Determine the [X, Y] coordinate at the center of the cell enclosing the given text.  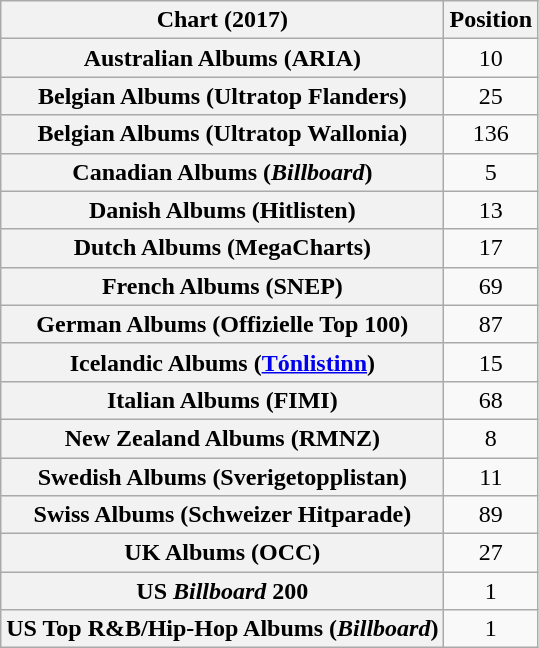
Swedish Albums (Sverigetopplistan) [222, 477]
UK Albums (OCC) [222, 553]
25 [491, 96]
Belgian Albums (Ultratop Flanders) [222, 96]
Italian Albums (FIMI) [222, 400]
13 [491, 210]
89 [491, 515]
Position [491, 20]
11 [491, 477]
US Billboard 200 [222, 591]
69 [491, 286]
15 [491, 362]
8 [491, 438]
136 [491, 134]
27 [491, 553]
US Top R&B/Hip-Hop Albums (Billboard) [222, 629]
Dutch Albums (MegaCharts) [222, 248]
Canadian Albums (Billboard) [222, 172]
87 [491, 324]
Chart (2017) [222, 20]
5 [491, 172]
Danish Albums (Hitlisten) [222, 210]
German Albums (Offizielle Top 100) [222, 324]
French Albums (SNEP) [222, 286]
Belgian Albums (Ultratop Wallonia) [222, 134]
10 [491, 58]
17 [491, 248]
Icelandic Albums (Tónlistinn) [222, 362]
Australian Albums (ARIA) [222, 58]
68 [491, 400]
New Zealand Albums (RMNZ) [222, 438]
Swiss Albums (Schweizer Hitparade) [222, 515]
